Identify which cell holds the provided text, then report its [X, Y] central coordinate. 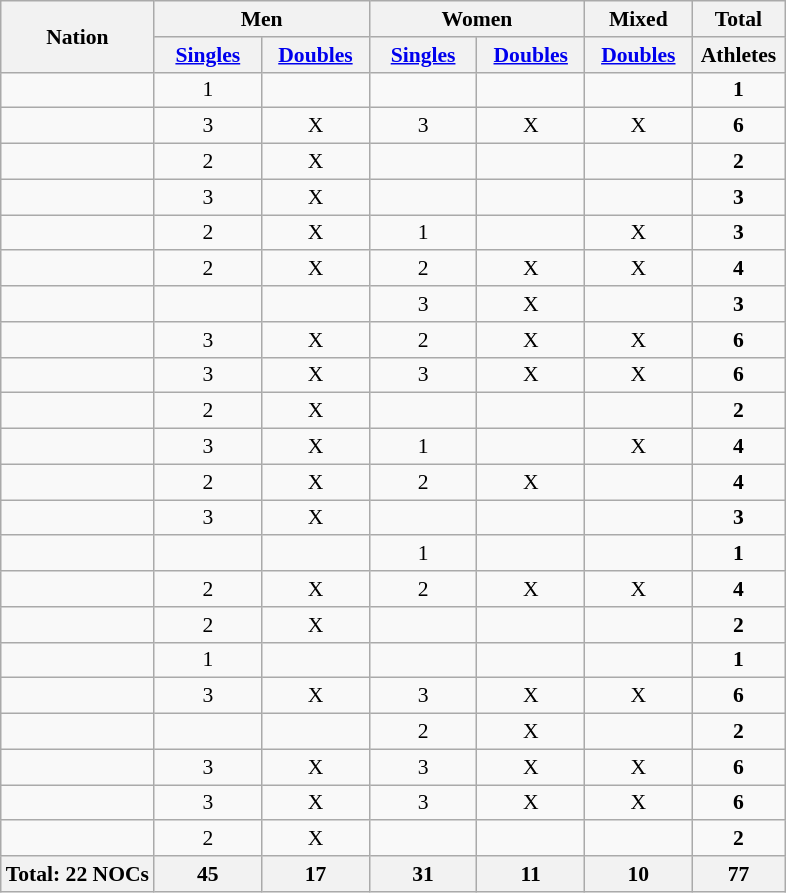
45 [208, 874]
Total [738, 19]
Mixed [639, 19]
Total: 22 NOCs [78, 874]
31 [423, 874]
77 [738, 874]
Women [476, 19]
Athletes [738, 55]
Men [262, 19]
11 [531, 874]
17 [316, 874]
10 [639, 874]
Nation [78, 36]
